Return [X, Y] of the center of cell containing provided text 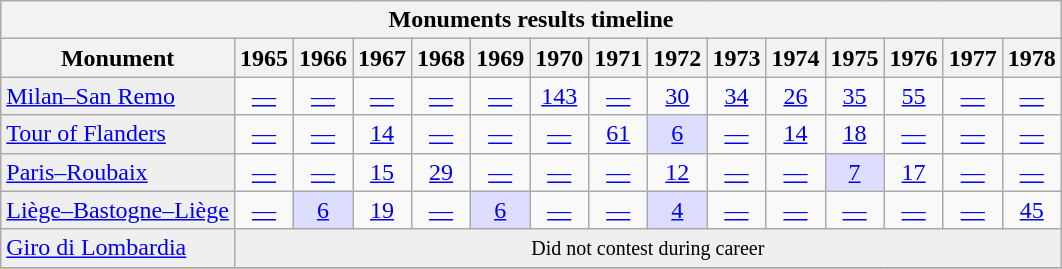
34 [736, 96]
45 [1032, 210]
1975 [854, 58]
12 [678, 172]
1968 [442, 58]
1974 [796, 58]
19 [382, 210]
26 [796, 96]
35 [854, 96]
55 [914, 96]
Paris–Roubaix [118, 172]
Monuments results timeline [532, 20]
Giro di Lombardia [118, 248]
Monument [118, 58]
7 [854, 172]
1978 [1032, 58]
15 [382, 172]
1976 [914, 58]
18 [854, 134]
30 [678, 96]
1973 [736, 58]
61 [618, 134]
Did not contest during career [648, 248]
1972 [678, 58]
Milan–San Remo [118, 96]
1971 [618, 58]
4 [678, 210]
Tour of Flanders [118, 134]
1977 [972, 58]
1967 [382, 58]
1965 [264, 58]
1970 [560, 58]
1966 [322, 58]
143 [560, 96]
17 [914, 172]
29 [442, 172]
Liège–Bastogne–Liège [118, 210]
1969 [500, 58]
